Extract the (X, Y) coordinate from the center of the cell holding the provided text.  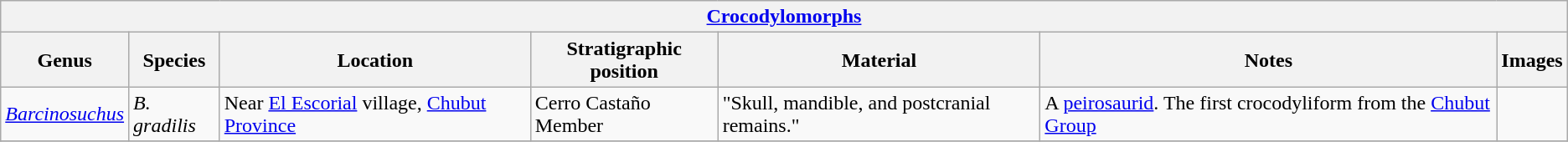
Near El Escorial village, Chubut Province (375, 114)
Crocodylomorphs (784, 17)
Images (1532, 60)
Notes (1268, 60)
Material (879, 60)
A peirosaurid. The first crocodyliform from the Chubut Group (1268, 114)
Genus (65, 60)
B. gradilis (174, 114)
Cerro Castaño Member (624, 114)
"Skull, mandible, and postcranial remains." (879, 114)
Stratigraphic position (624, 60)
Barcinosuchus (65, 114)
Species (174, 60)
Location (375, 60)
